From the cell containing the given text, extract its center point as [x, y] coordinate. 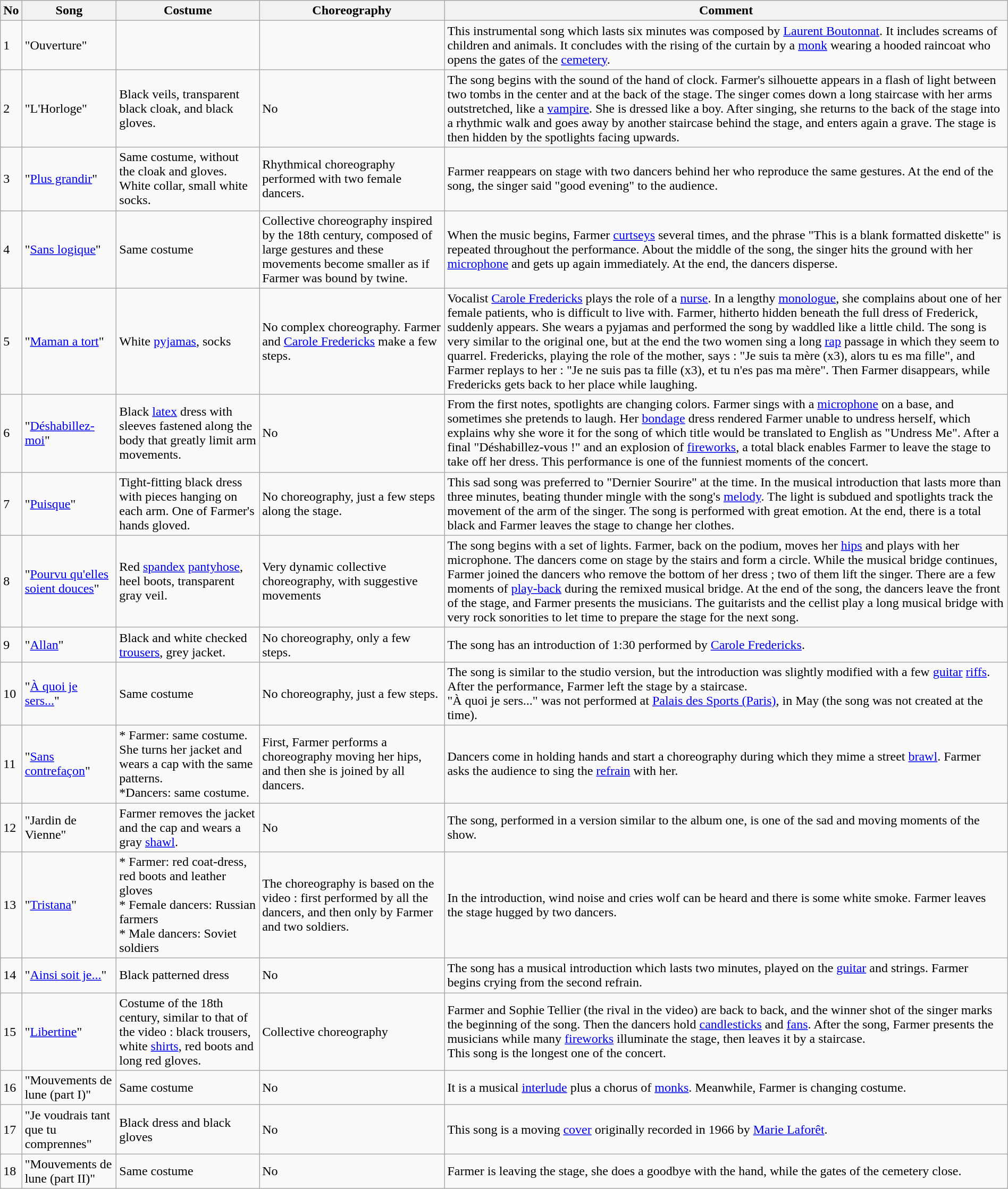
Farmer is leaving the stage, she does a goodbye with the hand, while the gates of the cemetery close. [726, 1171]
Red spandex pantyhose, heel boots, transparent gray veil. [188, 581]
3 [11, 179]
Tight-fitting black dress with pieces hanging on each arm. One of Farmer's hands gloved. [188, 504]
8 [11, 581]
The choreography is based on the video : first performed by all the dancers, and then only by Farmer and two soldiers. [352, 905]
* Farmer: same costume. She turns her jacket and wears a cap with the same patterns. *Dancers: same costume. [188, 764]
"Tristana" [69, 905]
In the introduction, wind noise and cries wolf can be heard and there is some white smoke. Farmer leaves the stage hugged by two dancers. [726, 905]
"Puisque" [69, 504]
Rhythmical choreography performed with two female dancers. [352, 179]
"Mouvements de lune (part II)" [69, 1171]
7 [11, 504]
It is a musical interlude plus a chorus of monks. Meanwhile, Farmer is changing costume. [726, 1087]
6 [11, 433]
This song is a moving cover originally recorded in 1966 by Marie Laforêt. [726, 1129]
"Jardin de Vienne" [69, 827]
No choreography, just a few steps along the stage. [352, 504]
"Ainsi soit je..." [69, 976]
"À quoi je sers..." [69, 693]
No choreography, just a few steps. [352, 693]
First, Farmer performs a choreography moving her hips, and then she is joined by all dancers. [352, 764]
"Libertine" [69, 1032]
Collective choreography [352, 1032]
Black dress and black gloves [188, 1129]
Costume of the 18th century, similar to that of the video : black trousers, white shirts, red boots and long red gloves. [188, 1032]
White pyjamas, socks [188, 341]
* Farmer: red coat-dress, red boots and leather gloves * Female dancers: Russian farmers * Male dancers: Soviet soldiers [188, 905]
The song has an introduction of 1:30 performed by Carole Fredericks. [726, 644]
Choreography [352, 11]
13 [11, 905]
Very dynamic collective choreography, with suggestive movements [352, 581]
"Sans contrefaçon" [69, 764]
14 [11, 976]
2 [11, 108]
No choreography, only a few steps. [352, 644]
The song, performed in a version similar to the album one, is one of the sad and moving moments of the show. [726, 827]
"Ouverture" [69, 45]
11 [11, 764]
"Je voudrais tant que tu comprennes" [69, 1129]
Black and white checked trousers, grey jacket. [188, 644]
Song [69, 11]
"Maman a tort" [69, 341]
9 [11, 644]
"L'Horloge" [69, 108]
Costume [188, 11]
"Déshabillez-moi" [69, 433]
12 [11, 827]
4 [11, 249]
No complex choreography. Farmer and Carole Fredericks make a few steps. [352, 341]
"Allan" [69, 644]
Black latex dress with sleeves fastened along the body that greatly limit arm movements. [188, 433]
16 [11, 1087]
1 [11, 45]
Same costume, without the cloak and gloves. White collar, small white socks. [188, 179]
5 [11, 341]
"Mouvements de lune (part I)" [69, 1087]
Black veils, transparent black cloak, and black gloves. [188, 108]
Farmer removes the jacket and the cap and wears a gray shawl. [188, 827]
Comment [726, 11]
10 [11, 693]
"Pourvu qu'elles soient douces" [69, 581]
Dancers come in holding hands and start a choreography during which they mime a street brawl. Farmer asks the audience to sing the refrain with her. [726, 764]
The song has a musical introduction which lasts two minutes, played on the guitar and strings. Farmer begins crying from the second refrain. [726, 976]
18 [11, 1171]
17 [11, 1129]
Collective choreography inspired by the 18th century, composed of large gestures and these movements become smaller as if Farmer was bound by twine. [352, 249]
15 [11, 1032]
"Sans logique" [69, 249]
Black patterned dress [188, 976]
"Plus grandir" [69, 179]
